Provide the (X, Y) coordinate of the cell's center where the given text is located.  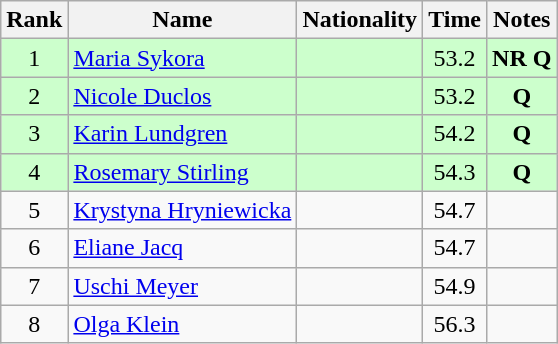
54.9 (455, 286)
Nicole Duclos (182, 96)
1 (34, 58)
7 (34, 286)
Notes (522, 20)
6 (34, 248)
Rank (34, 20)
56.3 (455, 324)
2 (34, 96)
Karin Lundgren (182, 134)
Name (182, 20)
54.3 (455, 172)
3 (34, 134)
NR Q (522, 58)
Maria Sykora (182, 58)
Rosemary Stirling (182, 172)
Time (455, 20)
Uschi Meyer (182, 286)
Olga Klein (182, 324)
Krystyna Hryniewicka (182, 210)
54.2 (455, 134)
Eliane Jacq (182, 248)
Nationality (360, 20)
5 (34, 210)
8 (34, 324)
4 (34, 172)
